Pinpoint the cell where the given text exists, returning its [X, Y] midpoint coordinate. 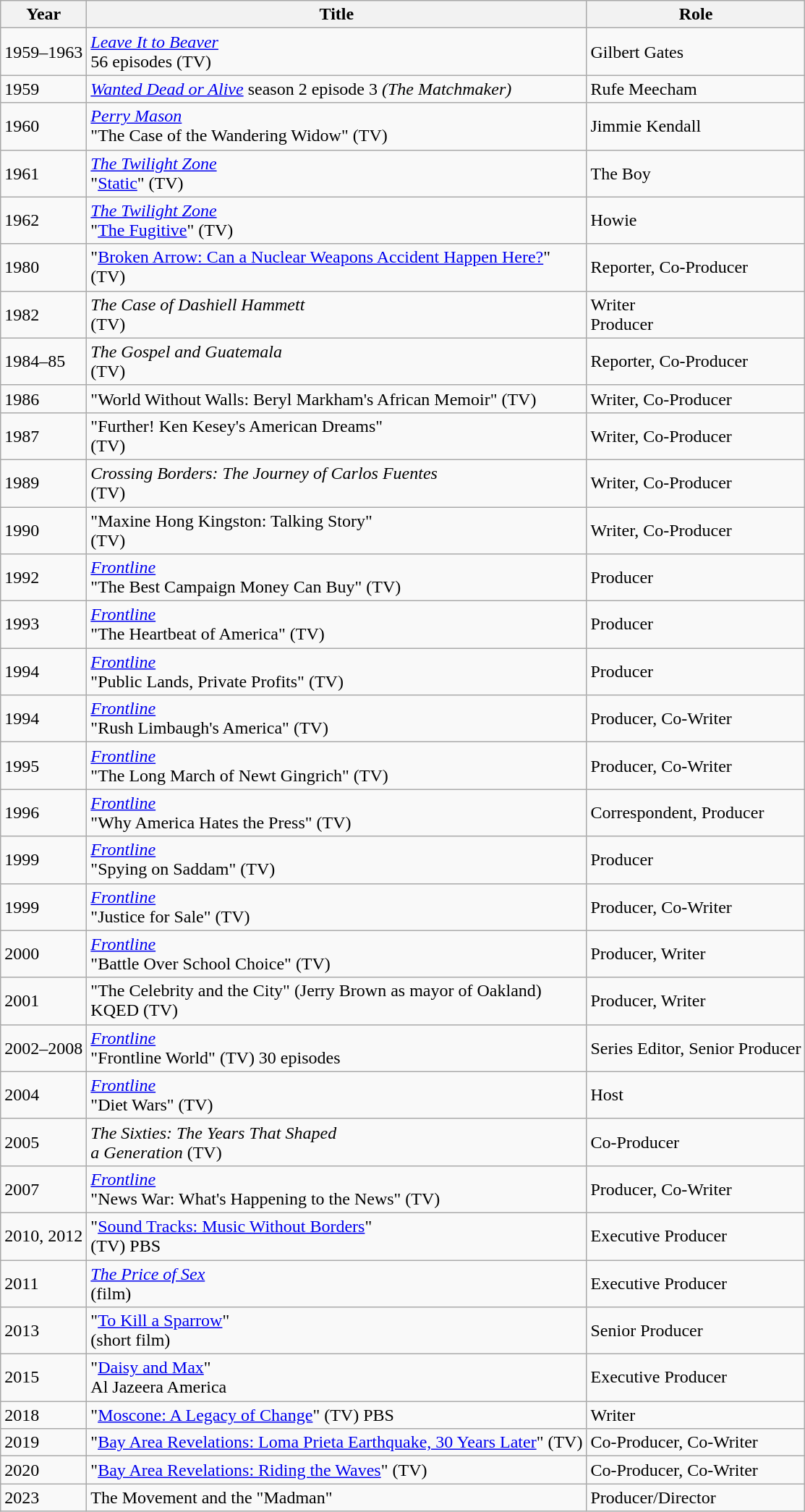
"The Celebrity and the City" (Jerry Brown as mayor of Oakland) KQED (TV) [337, 1001]
1980 [43, 268]
Frontline"Spying on Saddam" (TV) [337, 859]
Frontline"Why America Hates the Press" (TV) [337, 813]
Frontline"News War: What's Happening to the News" (TV) [337, 1189]
"Bay Area Revelations: Loma Prieta Earthquake, 30 Years Later" (TV) [337, 1443]
1993 [43, 625]
Howie [696, 220]
"Maxine Hong Kingston: Talking Story" (TV) [337, 530]
"To Kill a Sparrow" (short film) [337, 1331]
Title [337, 14]
2007 [43, 1189]
Frontline"Diet Wars" (TV) [337, 1095]
1992 [43, 577]
1982 [43, 314]
Frontline"The Best Campaign Money Can Buy" (TV) [337, 577]
2020 [43, 1470]
The Price of Sex (film) [337, 1283]
1986 [43, 399]
Frontline"The Heartbeat of America" (TV) [337, 625]
Co-Producer [696, 1142]
1959–1963 [43, 52]
2019 [43, 1443]
Frontline"Frontline World" (TV) 30 episodes [337, 1048]
Frontline"Public Lands, Private Profits" (TV) [337, 671]
2018 [43, 1415]
Rufe Meecham [696, 89]
WriterProducer [696, 314]
The Movement and the "Madman" [337, 1498]
2005 [43, 1142]
1961 [43, 174]
Series Editor, Senior Producer [696, 1048]
The Sixties: The Years That Shapeda Generation (TV) [337, 1142]
2001 [43, 1001]
2013 [43, 1331]
2011 [43, 1283]
Producer/Director [696, 1498]
1989 [43, 483]
2004 [43, 1095]
Jimmie Kendall [696, 126]
2000 [43, 954]
Host [696, 1095]
Writer [696, 1415]
"Moscone: A Legacy of Change" (TV) PBS [337, 1415]
The Case of Dashiell Hammett(TV) [337, 314]
"Further! Ken Kesey's American Dreams"(TV) [337, 436]
The Gospel and Guatemala(TV) [337, 362]
Crossing Borders: The Journey of Carlos Fuentes(TV) [337, 483]
2010, 2012 [43, 1236]
2015 [43, 1377]
2023 [43, 1498]
1962 [43, 220]
1996 [43, 813]
The Boy [696, 174]
1959 [43, 89]
1984–85 [43, 362]
"Daisy and Max" Al Jazeera America [337, 1377]
"World Without Walls: Beryl Markham's African Memoir" (TV) [337, 399]
1990 [43, 530]
The Twilight Zone"The Fugitive" (TV) [337, 220]
1960 [43, 126]
Perry Mason "The Case of the Wandering Widow" (TV) [337, 126]
1987 [43, 436]
The Twilight Zone"Static" (TV) [337, 174]
"Bay Area Revelations: Riding the Waves" (TV) [337, 1470]
Gilbert Gates [696, 52]
Frontline"Battle Over School Choice" (TV) [337, 954]
Frontline"The Long March of Newt Gingrich" (TV) [337, 765]
"Sound Tracks: Music Without Borders" (TV) PBS [337, 1236]
Leave It to Beaver56 episodes (TV) [337, 52]
Year [43, 14]
Senior Producer [696, 1331]
Role [696, 14]
Frontline"Rush Limbaugh's America" (TV) [337, 719]
Frontline"Justice for Sale" (TV) [337, 907]
Wanted Dead or Alive season 2 episode 3 (The Matchmaker) [337, 89]
"Broken Arrow: Can a Nuclear Weapons Accident Happen Here?"(TV) [337, 268]
1995 [43, 765]
2002–2008 [43, 1048]
Correspondent, Producer [696, 813]
